Locate the cell with the specified text and output its (x, y) center coordinate. 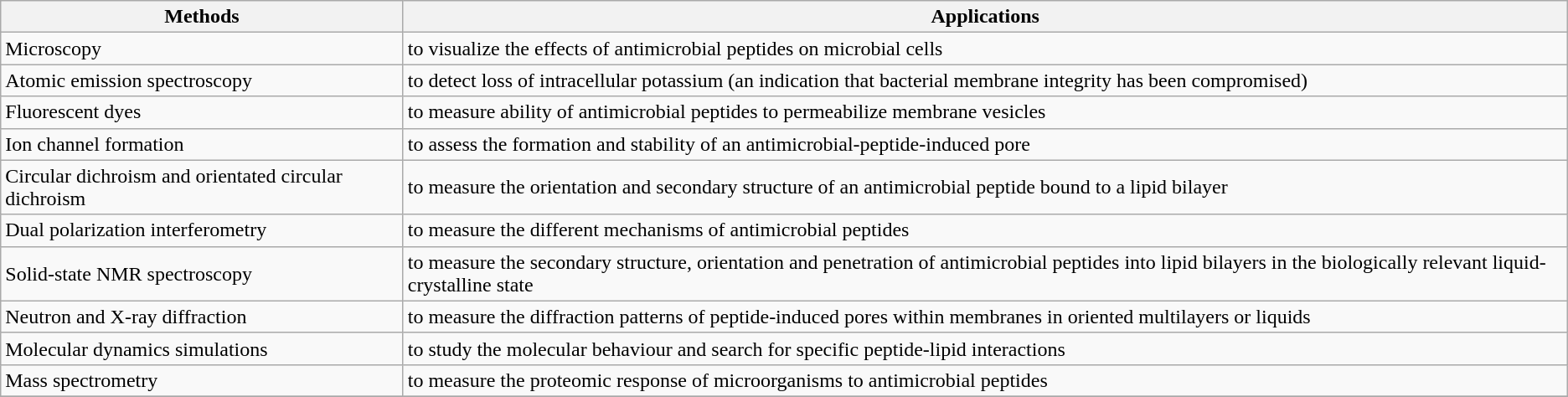
to visualize the effects of antimicrobial peptides on microbial cells (985, 49)
to measure the different mechanisms of antimicrobial peptides (985, 230)
Neutron and X-ray diffraction (202, 317)
to measure ability of antimicrobial peptides to permeabilize membrane vesicles (985, 112)
Dual polarization interferometry (202, 230)
Molecular dynamics simulations (202, 348)
to measure the proteomic response of microorganisms to antimicrobial peptides (985, 380)
Methods (202, 17)
Solid-state NMR spectroscopy (202, 273)
to study the molecular behaviour and search for specific peptide-lipid interactions (985, 348)
Mass spectrometry (202, 380)
to measure the orientation and secondary structure of an antimicrobial peptide bound to a lipid bilayer (985, 188)
to measure the diffraction patterns of peptide-induced pores within membranes in oriented multilayers or liquids (985, 317)
Applications (985, 17)
Circular dichroism and orientated circular dichroism (202, 188)
to detect loss of intracellular potassium (an indication that bacterial membrane integrity has been compromised) (985, 80)
to assess the formation and stability of an antimicrobial-peptide-induced pore (985, 144)
Fluorescent dyes (202, 112)
Microscopy (202, 49)
Atomic emission spectroscopy (202, 80)
Ion channel formation (202, 144)
